Return [x, y] of the center of cell containing provided text 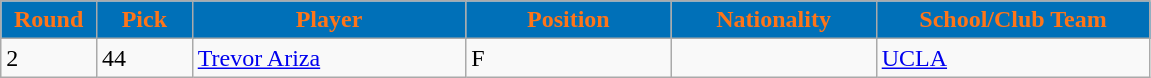
Pick [144, 20]
Position [568, 20]
Trevor Ariza [329, 58]
Round [49, 20]
School/Club Team [1013, 20]
Player [329, 20]
44 [144, 58]
2 [49, 58]
UCLA [1013, 58]
F [568, 58]
Nationality [774, 20]
